Find where the given text appears and provide that cell's center as [x, y] coordinate. 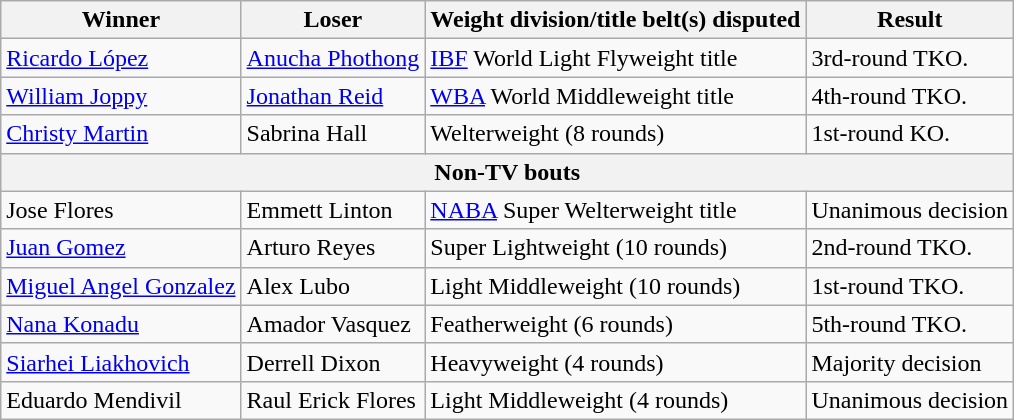
Majority decision [910, 362]
NABA Super Welterweight title [616, 210]
Amador Vasquez [333, 324]
Welterweight (8 rounds) [616, 134]
Alex Lubo [333, 286]
Super Lightweight (10 rounds) [616, 248]
Winner [121, 20]
Jose Flores [121, 210]
Eduardo Mendivil [121, 400]
Nana Konadu [121, 324]
5th-round TKO. [910, 324]
Loser [333, 20]
2nd-round TKO. [910, 248]
4th-round TKO. [910, 96]
Jonathan Reid [333, 96]
William Joppy [121, 96]
Sabrina Hall [333, 134]
3rd-round TKO. [910, 58]
IBF World Light Flyweight title [616, 58]
Result [910, 20]
Light Middleweight (4 rounds) [616, 400]
Ricardo López [121, 58]
Raul Erick Flores [333, 400]
Arturo Reyes [333, 248]
Emmett Linton [333, 210]
Derrell Dixon [333, 362]
WBA World Middleweight title [616, 96]
Heavyweight (4 rounds) [616, 362]
Anucha Phothong [333, 58]
Miguel Angel Gonzalez [121, 286]
Weight division/title belt(s) disputed [616, 20]
Light Middleweight (10 rounds) [616, 286]
Featherweight (6 rounds) [616, 324]
1st-round TKO. [910, 286]
1st-round KO. [910, 134]
Juan Gomez [121, 248]
Siarhei Liakhovich [121, 362]
Non-TV bouts [508, 172]
Christy Martin [121, 134]
